Output the (x, y) coordinate of the center of the cell containing the given text.  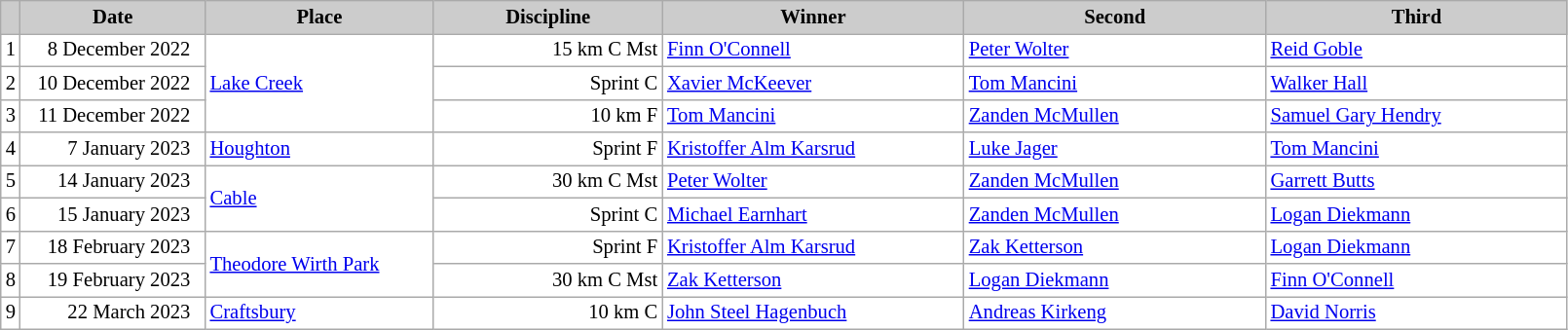
Samuel Gary Hendry (1417, 116)
7 (11, 247)
Date (113, 17)
6 (11, 214)
1 (11, 50)
Luke Jager (1115, 149)
Michael Earnhart (813, 214)
18 February 2023 (113, 247)
David Norris (1417, 312)
Theodore Wirth Park (319, 264)
10 km C (547, 312)
4 (11, 149)
5 (11, 181)
8 (11, 279)
Andreas Kirkeng (1115, 312)
Discipline (547, 17)
Lake Creek (319, 82)
Houghton (319, 149)
Craftsbury (319, 312)
Cable (319, 198)
2 (11, 83)
15 km C Mst (547, 50)
3 (11, 116)
Place (319, 17)
10 km F (547, 116)
Winner (813, 17)
9 (11, 312)
11 December 2022 (113, 116)
10 December 2022 (113, 83)
14 January 2023 (113, 181)
John Steel Hagenbuch (813, 312)
8 December 2022 (113, 50)
15 January 2023 (113, 214)
7 January 2023 (113, 149)
Third (1417, 17)
Garrett Butts (1417, 181)
19 February 2023 (113, 279)
Reid Goble (1417, 50)
Xavier McKeever (813, 83)
Walker Hall (1417, 83)
22 March 2023 (113, 312)
Second (1115, 17)
